From the cell containing the given text, extract its center point as (x, y) coordinate. 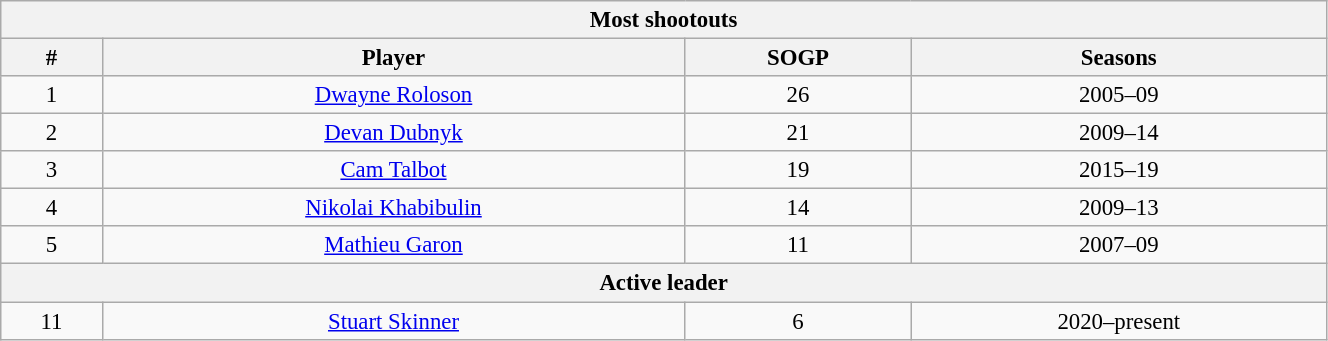
2009–13 (1118, 208)
2015–19 (1118, 170)
5 (52, 245)
Nikolai Khabibulin (394, 208)
6 (798, 321)
21 (798, 133)
Devan Dubnyk (394, 133)
19 (798, 170)
14 (798, 208)
1 (52, 95)
Dwayne Roloson (394, 95)
2009–14 (1118, 133)
2007–09 (1118, 245)
2020–present (1118, 321)
2005–09 (1118, 95)
Cam Talbot (394, 170)
26 (798, 95)
Active leader (664, 283)
Most shootouts (664, 20)
Mathieu Garon (394, 245)
Player (394, 58)
Seasons (1118, 58)
Stuart Skinner (394, 321)
# (52, 58)
2 (52, 133)
3 (52, 170)
SOGP (798, 58)
4 (52, 208)
